Determine the (X, Y) coordinate at the center of the cell enclosing the given text.  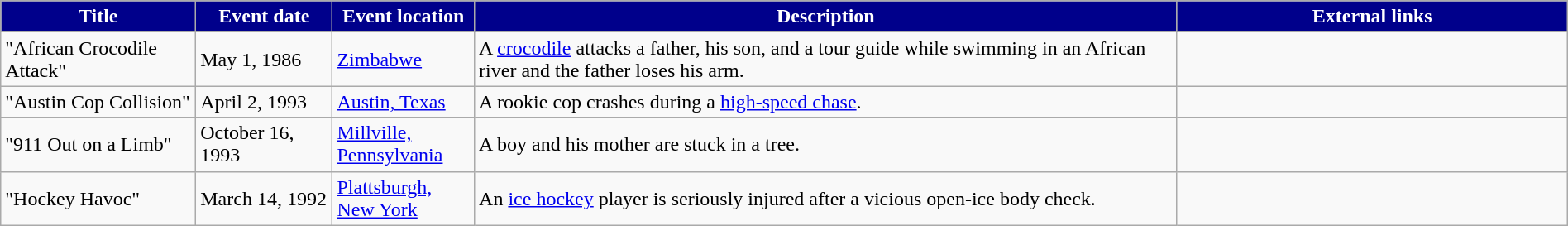
Plattsburgh, New York (404, 199)
"Hockey Havoc" (98, 199)
External links (1372, 17)
Event date (265, 17)
Description (826, 17)
Title (98, 17)
"African Crocodile Attack" (98, 60)
An ice hockey player is seriously injured after a vicious open-ice body check. (826, 199)
April 2, 1993 (265, 102)
Event location (404, 17)
"Austin Cop Collision" (98, 102)
Austin, Texas (404, 102)
Zimbabwe (404, 60)
October 16, 1993 (265, 144)
A rookie cop crashes during a high-speed chase. (826, 102)
March 14, 1992 (265, 199)
A crocodile attacks a father, his son, and a tour guide while swimming in an African river and the father loses his arm. (826, 60)
Millville, Pennsylvania (404, 144)
May 1, 1986 (265, 60)
"911 Out on a Limb" (98, 144)
A boy and his mother are stuck in a tree. (826, 144)
